Find where the given text appears and provide that cell's center as [X, Y] coordinate. 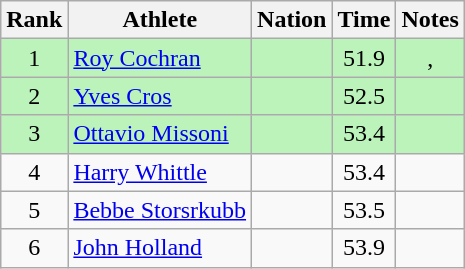
5 [34, 210]
Rank [34, 20]
Roy Cochran [160, 58]
Notes [430, 20]
Ottavio Missoni [160, 134]
51.9 [364, 58]
Nation [292, 20]
Harry Whittle [160, 172]
3 [34, 134]
53.9 [364, 248]
2 [34, 96]
, [430, 58]
52.5 [364, 96]
Athlete [160, 20]
6 [34, 248]
Yves Cros [160, 96]
John Holland [160, 248]
53.5 [364, 210]
4 [34, 172]
1 [34, 58]
Time [364, 20]
Bebbe Storsrkubb [160, 210]
